Locate the cell with the specified text and output its [X, Y] center coordinate. 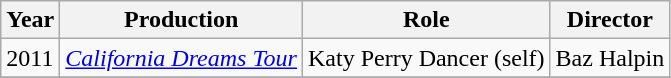
Katy Perry Dancer (self) [426, 58]
Production [182, 20]
Year [30, 20]
Baz Halpin [610, 58]
California Dreams Tour [182, 58]
Role [426, 20]
Director [610, 20]
2011 [30, 58]
